Detect which cell encompasses the target text, then output its [x, y] center coordinate. 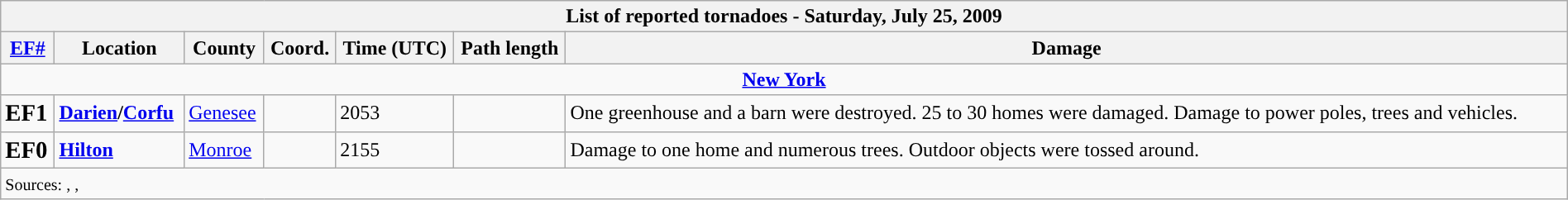
2155 [395, 150]
Darien/Corfu [119, 113]
Time (UTC) [395, 48]
Genesee [225, 113]
EF1 [28, 113]
Monroe [225, 150]
Coord. [299, 48]
EF0 [28, 150]
County [225, 48]
Sources: , , [784, 183]
Hilton [119, 150]
Path length [509, 48]
Location [119, 48]
Damage to one home and numerous trees. Outdoor objects were tossed around. [1067, 150]
Damage [1067, 48]
One greenhouse and a barn were destroyed. 25 to 30 homes were damaged. Damage to power poles, trees and vehicles. [1067, 113]
List of reported tornadoes - Saturday, July 25, 2009 [784, 17]
New York [784, 79]
EF# [28, 48]
2053 [395, 113]
